Locate the cell with the specified text and output its [X, Y] center coordinate. 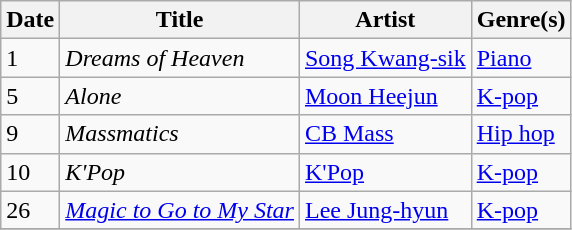
CB Mass [385, 134]
9 [30, 134]
Lee Jung-hyun [385, 210]
Piano [521, 58]
10 [30, 172]
Genre(s) [521, 20]
Date [30, 20]
Song Kwang-sik [385, 58]
Artist [385, 20]
26 [30, 210]
Dreams of Heaven [180, 58]
Alone [180, 96]
Moon Heejun [385, 96]
1 [30, 58]
Hip hop [521, 134]
Title [180, 20]
5 [30, 96]
Massmatics [180, 134]
Magic to Go to My Star [180, 210]
